Find where the given text appears and provide that cell's center as [x, y] coordinate. 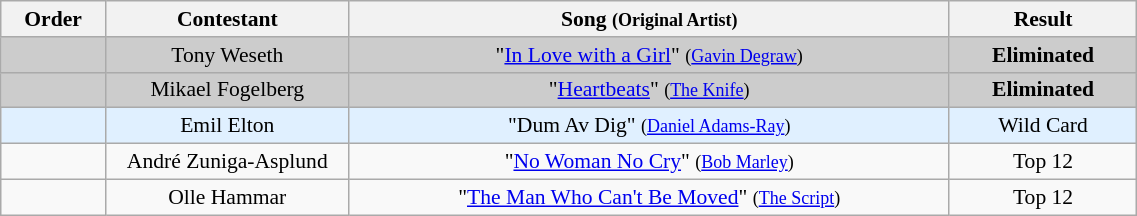
"No Woman No Cry" (Bob Marley) [649, 162]
Song (Original Artist) [649, 19]
"Dum Av Dig" (Daniel Adams-Ray) [649, 126]
Tony Weseth [227, 55]
"In Love with a Girl" (Gavin Degraw) [649, 55]
Olle Hammar [227, 197]
Wild Card [1043, 126]
Emil Elton [227, 126]
Result [1043, 19]
"The Man Who Can't Be Moved" (The Script) [649, 197]
Order [54, 19]
André Zuniga-Asplund [227, 162]
Mikael Fogelberg [227, 90]
Contestant [227, 19]
"Heartbeats" (The Knife) [649, 90]
